Find where the given text appears and provide that cell's center as [X, Y] coordinate. 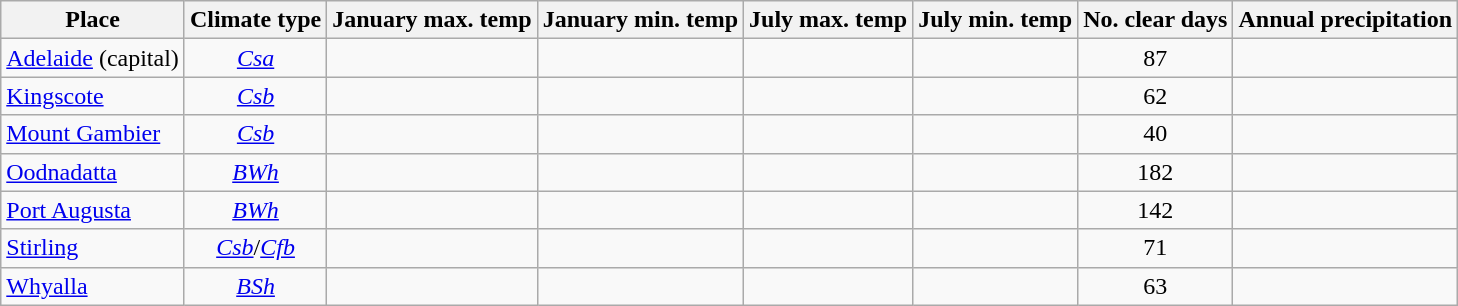
January max. temp [432, 20]
Csa [255, 58]
No. clear days [1156, 20]
July max. temp [828, 20]
Stirling [93, 248]
142 [1156, 210]
January min. temp [640, 20]
Port Augusta [93, 210]
Oodnadatta [93, 172]
40 [1156, 134]
87 [1156, 58]
Adelaide (capital) [93, 58]
Climate type [255, 20]
63 [1156, 286]
Whyalla [93, 286]
62 [1156, 96]
71 [1156, 248]
July min. temp [996, 20]
Mount Gambier [93, 134]
BSh [255, 286]
Csb/Cfb [255, 248]
Kingscote [93, 96]
182 [1156, 172]
Annual precipitation [1346, 20]
Place [93, 20]
